Locate the cell with the specified text and output its (x, y) center coordinate. 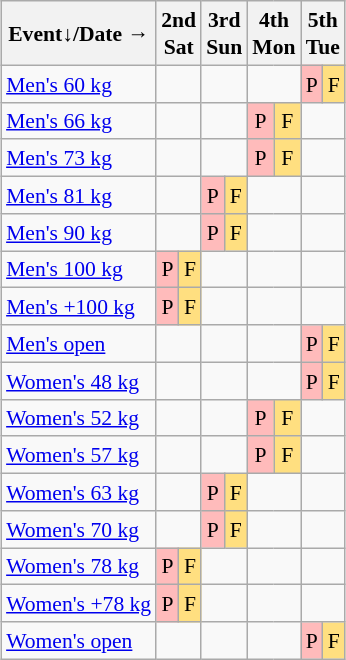
Event↓/Date → (78, 33)
Men's 90 kg (78, 232)
5thTue (323, 33)
Men's +100 kg (78, 306)
Men's open (78, 344)
4thMon (274, 33)
Women's open (78, 640)
Women's 57 kg (78, 454)
Women's 52 kg (78, 418)
Women's 78 kg (78, 566)
3rdSun (224, 33)
Women's +78 kg (78, 604)
Women's 70 kg (78, 528)
Women's 48 kg (78, 380)
Men's 66 kg (78, 120)
Men's 60 kg (78, 84)
Men's 73 kg (78, 158)
Men's 81 kg (78, 194)
Men's 100 kg (78, 268)
Women's 63 kg (78, 492)
2ndSat (178, 33)
